For the text-containing cell, return its midpoint in (x, y) coordinate format. 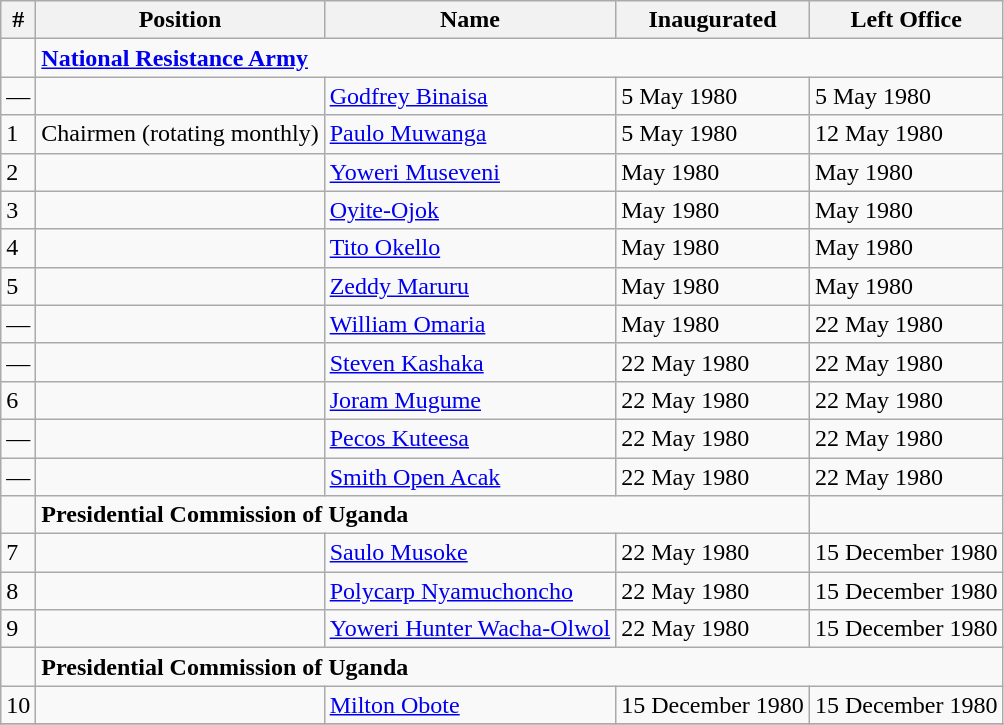
Yoweri Museveni (470, 172)
2 (18, 172)
Inaugurated (713, 20)
Left Office (906, 20)
Name (470, 20)
1 (18, 134)
Zeddy Maruru (470, 286)
William Omaria (470, 324)
Tito Okello (470, 248)
Polycarp Nyamuchoncho (470, 591)
5 (18, 286)
Chairmen (rotating monthly) (180, 134)
Oyite-Ojok (470, 210)
Smith Open Acak (470, 477)
Saulo Musoke (470, 553)
4 (18, 248)
Pecos Kuteesa (470, 438)
Godfrey Binaisa (470, 96)
Steven Kashaka (470, 362)
6 (18, 400)
Paulo Muwanga (470, 134)
8 (18, 591)
9 (18, 629)
7 (18, 553)
Milton Obote (470, 705)
Yoweri Hunter Wacha-Olwol (470, 629)
# (18, 20)
Position (180, 20)
Joram Mugume (470, 400)
10 (18, 705)
3 (18, 210)
National Resistance Army (520, 58)
12 May 1980 (906, 134)
